Pinpoint the cell where the given text exists, returning its (x, y) midpoint coordinate. 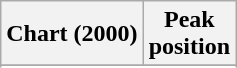
Peakposition (189, 34)
Chart (2000) (72, 34)
